Capture the cell that displays the provided text and extract its [x, y] central coordinate. 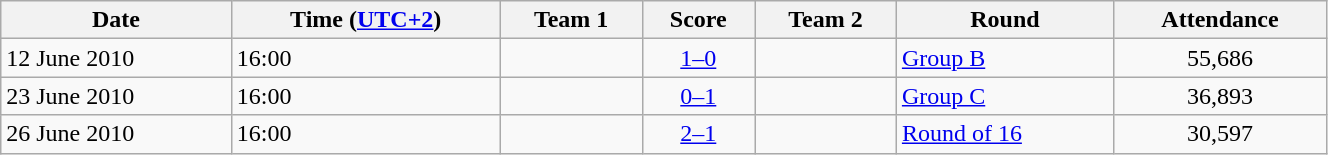
Group B [1004, 58]
0–1 [698, 96]
Time (UTC+2) [366, 20]
Group C [1004, 96]
23 June 2010 [116, 96]
12 June 2010 [116, 58]
2–1 [698, 134]
Date [116, 20]
Score [698, 20]
Round [1004, 20]
36,893 [1220, 96]
30,597 [1220, 134]
Team 1 [571, 20]
1–0 [698, 58]
26 June 2010 [116, 134]
Team 2 [826, 20]
55,686 [1220, 58]
Round of 16 [1004, 134]
Attendance [1220, 20]
